Find where the given text appears and provide that cell's center as [X, Y] coordinate. 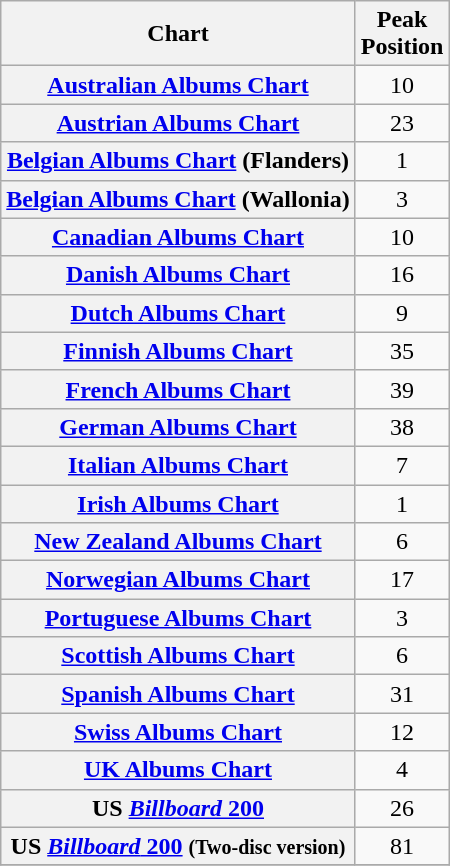
UK Albums Chart [178, 770]
9 [402, 313]
Canadian Albums Chart [178, 237]
French Albums Chart [178, 389]
38 [402, 427]
Norwegian Albums Chart [178, 580]
Swiss Albums Chart [178, 732]
Irish Albums Chart [178, 503]
Chart [178, 34]
17 [402, 580]
Portuguese Albums Chart [178, 618]
81 [402, 846]
26 [402, 808]
Scottish Albums Chart [178, 656]
4 [402, 770]
Danish Albums Chart [178, 275]
PeakPosition [402, 34]
Italian Albums Chart [178, 465]
Austrian Albums Chart [178, 123]
German Albums Chart [178, 427]
US Billboard 200 (Two-disc version) [178, 846]
39 [402, 389]
35 [402, 351]
Belgian Albums Chart (Flanders) [178, 161]
US Billboard 200 [178, 808]
Finnish Albums Chart [178, 351]
12 [402, 732]
7 [402, 465]
16 [402, 275]
Australian Albums Chart [178, 85]
Dutch Albums Chart [178, 313]
Spanish Albums Chart [178, 694]
New Zealand Albums Chart [178, 542]
Belgian Albums Chart (Wallonia) [178, 199]
23 [402, 123]
31 [402, 694]
